From the cell containing the given text, extract its center point as (X, Y) coordinate. 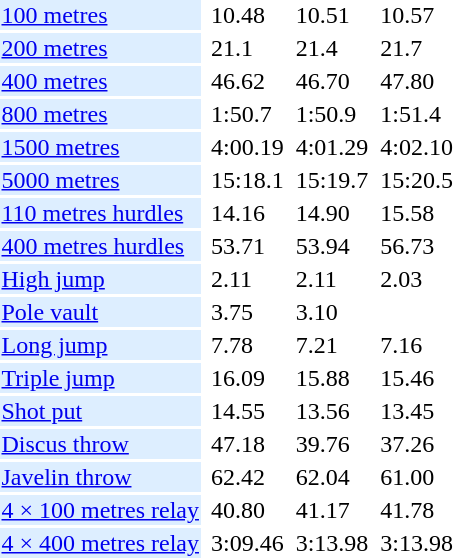
4 × 400 metres relay (100, 543)
1:50.9 (332, 114)
1500 metres (100, 147)
Long jump (100, 345)
Shot put (100, 411)
Triple jump (100, 378)
41.17 (332, 510)
46.70 (332, 81)
13.56 (332, 411)
21.1 (247, 48)
5000 metres (100, 180)
3.10 (332, 312)
14.16 (247, 213)
Javelin throw (100, 477)
100 metres (100, 15)
4:00.19 (247, 147)
High jump (100, 279)
110 metres hurdles (100, 213)
4:01.29 (332, 147)
10.51 (332, 15)
53.94 (332, 246)
15.88 (332, 378)
Discus throw (100, 444)
15:18.1 (247, 180)
62.42 (247, 477)
62.04 (332, 477)
3:13.98 (332, 543)
16.09 (247, 378)
39.76 (332, 444)
47.18 (247, 444)
40.80 (247, 510)
3:09.46 (247, 543)
15:19.7 (332, 180)
200 metres (100, 48)
Pole vault (100, 312)
14.55 (247, 411)
46.62 (247, 81)
3.75 (247, 312)
400 metres (100, 81)
4 × 100 metres relay (100, 510)
10.48 (247, 15)
53.71 (247, 246)
21.4 (332, 48)
7.78 (247, 345)
14.90 (332, 213)
1:50.7 (247, 114)
400 metres hurdles (100, 246)
7.21 (332, 345)
800 metres (100, 114)
